Return the (x, y) coordinate for the center point of the cell that contains the specified text.  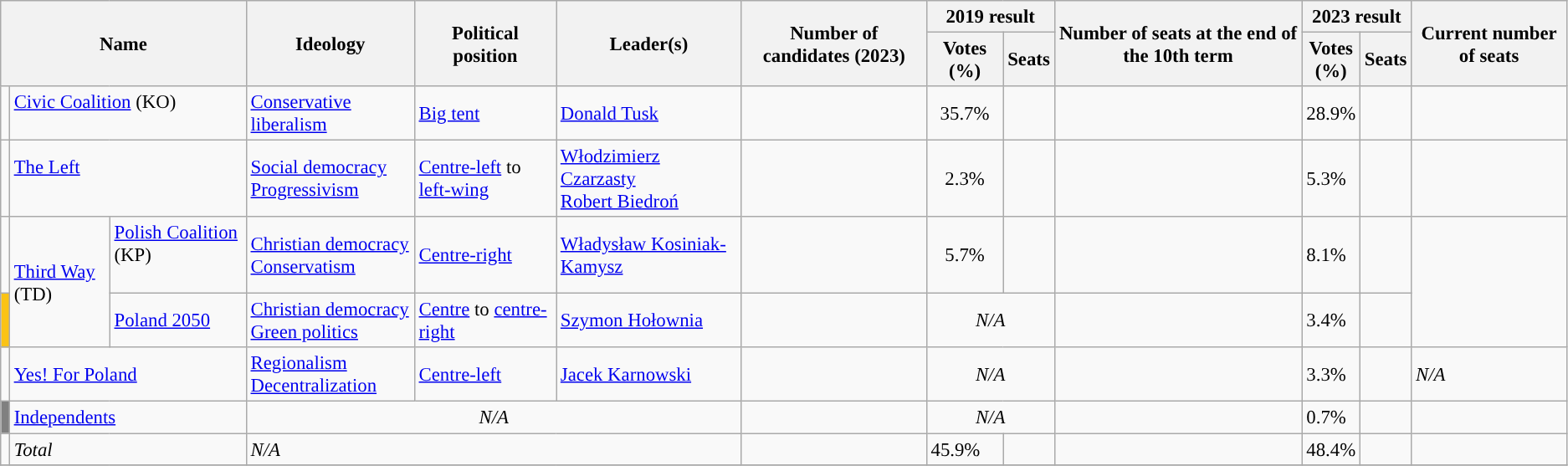
Centre to centre-right (485, 321)
2023 result (1357, 17)
Independents (127, 417)
Władysław Kosiniak-Kamysz (649, 255)
RegionalismDecentralization (330, 375)
Centre-left (485, 375)
Donald Tusk (649, 114)
0.7% (1330, 417)
Centre-left to left-wing (485, 179)
Votes (%) (965, 60)
Jacek Karnowski (649, 375)
Number of seats at the end of the 10th term (1178, 44)
Third Way (TD) (59, 282)
45.9% (965, 449)
Total (127, 449)
2019 result (991, 17)
Civic Coalition (KO) (127, 114)
2.3% (965, 179)
Number of candidates (2023) (833, 44)
5.7% (965, 255)
48.4% (1330, 449)
Big tent (485, 114)
Conservative liberalism (330, 114)
Ideology (330, 44)
Centre-right (485, 255)
Votes(%) (1330, 60)
Leader(s) (649, 44)
Poland 2050 (177, 321)
35.7% (965, 114)
Włodzimierz CzarzastyRobert Biedroń (649, 179)
Name (124, 44)
Polish Coalition (KP) (177, 255)
28.9% (1330, 114)
The Left (127, 179)
Christian democracyConservatism (330, 255)
3.4% (1330, 321)
Szymon Hołownia (649, 321)
Social democracyProgressivism (330, 179)
Yes! For Poland (127, 375)
Political position (485, 44)
3.3% (1330, 375)
5.3% (1330, 179)
Current number of seats (1489, 44)
8.1% (1330, 255)
Christian democracyGreen politics (330, 321)
